Identify which cell holds the provided text, then report its [x, y] central coordinate. 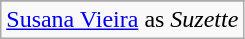
Susana Vieira as Suzette [122, 20]
